Return (x, y) of the center of cell containing provided text 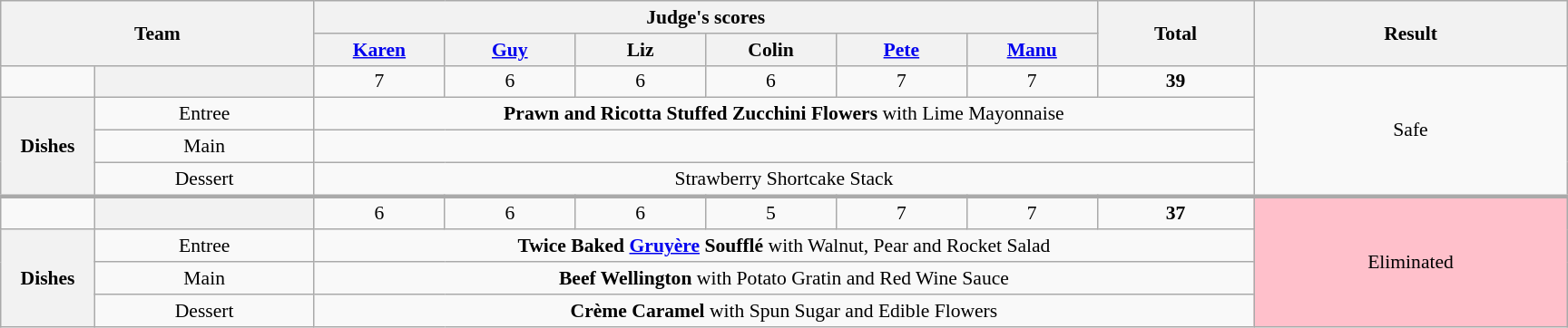
Pete (901, 50)
Prawn and Ricotta Stuffed Zucchini Flowers with Lime Mayonnaise (784, 114)
Twice Baked Gruyère Soufflé with Walnut, Pear and Rocket Salad (784, 246)
Result (1410, 33)
Colin (771, 50)
Total (1176, 33)
Eliminated (1410, 261)
Safe (1410, 130)
Team (158, 33)
Strawberry Shortcake Stack (784, 179)
37 (1176, 212)
Crème Caramel with Spun Sugar and Edible Flowers (784, 311)
Judge's scores (706, 17)
5 (771, 212)
Manu (1032, 50)
39 (1176, 82)
Guy (510, 50)
Beef Wellington with Potato Gratin and Red Wine Sauce (784, 278)
Liz (641, 50)
Karen (379, 50)
